Return the [X, Y] coordinate for the center point of the cell that contains the specified text.  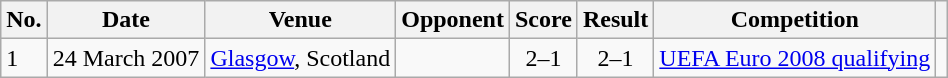
24 March 2007 [126, 58]
Competition [795, 20]
Date [126, 20]
Venue [300, 20]
Opponent [453, 20]
Glasgow, Scotland [300, 58]
1 [24, 58]
Score [543, 20]
No. [24, 20]
UEFA Euro 2008 qualifying [795, 58]
Result [615, 20]
